Search for the cell housing the specified text and yield its (X, Y) center coordinate. 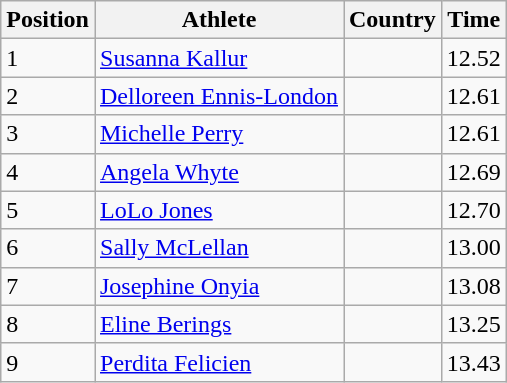
Delloreen Ennis-London (218, 96)
Michelle Perry (218, 134)
Eline Berings (218, 324)
Athlete (218, 20)
5 (48, 210)
12.70 (474, 210)
Angela Whyte (218, 172)
4 (48, 172)
1 (48, 58)
2 (48, 96)
9 (48, 362)
Country (393, 20)
12.52 (474, 58)
Sally McLellan (218, 248)
Position (48, 20)
7 (48, 286)
Perdita Felicien (218, 362)
13.43 (474, 362)
LoLo Jones (218, 210)
Time (474, 20)
13.08 (474, 286)
8 (48, 324)
13.25 (474, 324)
12.69 (474, 172)
3 (48, 134)
13.00 (474, 248)
Susanna Kallur (218, 58)
Josephine Onyia (218, 286)
6 (48, 248)
